Scan for the cell matching the given text and deliver its (X, Y) coordinate at center. 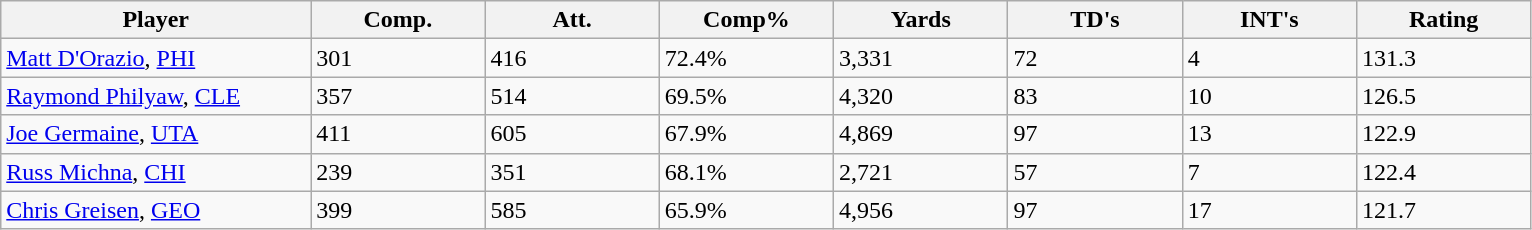
10 (1269, 96)
Yards (921, 20)
83 (1095, 96)
67.9% (746, 134)
65.9% (746, 210)
Rating (1443, 20)
514 (572, 96)
351 (572, 172)
2,721 (921, 172)
Comp% (746, 20)
Chris Greisen, GEO (156, 210)
585 (572, 210)
7 (1269, 172)
239 (398, 172)
Matt D'Orazio, PHI (156, 58)
4,320 (921, 96)
72 (1095, 58)
13 (1269, 134)
Joe Germaine, UTA (156, 134)
416 (572, 58)
399 (398, 210)
121.7 (1443, 210)
122.4 (1443, 172)
Att. (572, 20)
4,869 (921, 134)
69.5% (746, 96)
357 (398, 96)
4,956 (921, 210)
INT's (1269, 20)
4 (1269, 58)
Comp. (398, 20)
122.9 (1443, 134)
Raymond Philyaw, CLE (156, 96)
126.5 (1443, 96)
301 (398, 58)
72.4% (746, 58)
605 (572, 134)
Russ Michna, CHI (156, 172)
Player (156, 20)
131.3 (1443, 58)
3,331 (921, 58)
411 (398, 134)
17 (1269, 210)
68.1% (746, 172)
TD's (1095, 20)
57 (1095, 172)
